Identify which cell holds the provided text, then report its [X, Y] central coordinate. 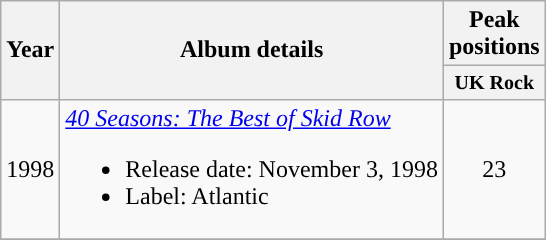
Peak positions [494, 34]
40 Seasons: The Best of Skid RowRelease date: November 3, 1998Label: Atlantic [252, 169]
23 [494, 169]
1998 [30, 169]
Album details [252, 50]
UK Rock [494, 82]
Year [30, 50]
